Search for the cell housing the specified text and yield its [x, y] center coordinate. 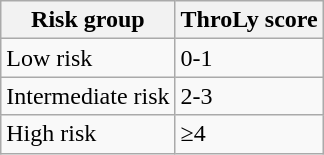
0-1 [249, 58]
ThroLy score [249, 20]
2-3 [249, 96]
High risk [88, 134]
Intermediate risk [88, 96]
Low risk [88, 58]
≥4 [249, 134]
Risk group [88, 20]
